Search for the cell housing the specified text and yield its [x, y] center coordinate. 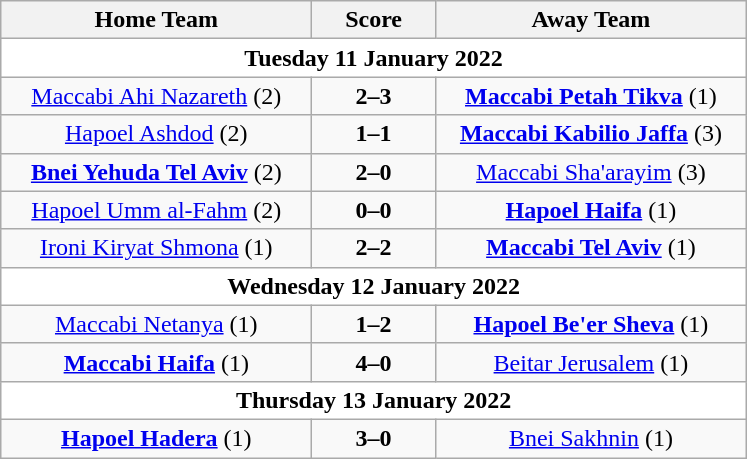
Maccabi Tel Aviv (1) [590, 248]
Hapoel Haifa (1) [590, 210]
Hapoel Hadera (1) [156, 438]
2–0 [374, 172]
Maccabi Kabilio Jaffa (3) [590, 134]
Away Team [590, 20]
0–0 [374, 210]
Maccabi Haifa (1) [156, 362]
Maccabi Netanya (1) [156, 324]
Ironi Kiryat Shmona (1) [156, 248]
Bnei Sakhnin (1) [590, 438]
Thursday 13 January 2022 [374, 400]
Bnei Yehuda Tel Aviv (2) [156, 172]
Tuesday 11 January 2022 [374, 58]
Maccabi Ahi Nazareth (2) [156, 96]
Wednesday 12 January 2022 [374, 286]
Maccabi Petah Tikva (1) [590, 96]
1–1 [374, 134]
2–3 [374, 96]
Home Team [156, 20]
Maccabi Sha'arayim (3) [590, 172]
Hapoel Be'er Sheva (1) [590, 324]
2–2 [374, 248]
Score [374, 20]
Beitar Jerusalem (1) [590, 362]
Hapoel Umm al-Fahm (2) [156, 210]
Hapoel Ashdod (2) [156, 134]
4–0 [374, 362]
3–0 [374, 438]
1–2 [374, 324]
